Output the [x, y] coordinate of the center of the cell containing the given text.  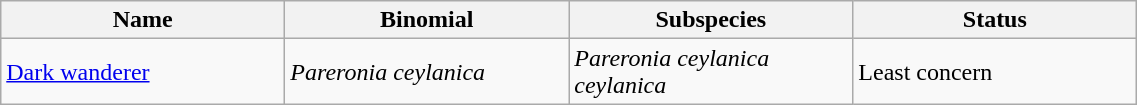
Subspecies [711, 20]
Status [995, 20]
Dark wanderer [143, 72]
Least concern [995, 72]
Pareronia ceylanica ceylanica [711, 72]
Binomial [427, 20]
Name [143, 20]
Pareronia ceylanica [427, 72]
